Detect which cell encompasses the target text, then output its [X, Y] center coordinate. 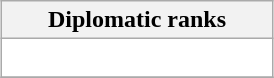
Diplomatic ranks [137, 20]
